Provide the (X, Y) coordinate of the cell's center where the given text is located.  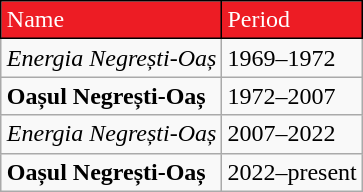
2007–2022 (292, 134)
Period (292, 20)
1969–1972 (292, 58)
2022–present (292, 172)
1972–2007 (292, 96)
Name (112, 20)
